Scan for the cell matching the given text and deliver its (X, Y) coordinate at center. 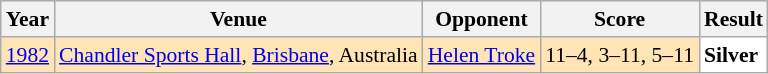
Year (28, 19)
Helen Troke (482, 55)
Score (620, 19)
Silver (734, 55)
1982 (28, 55)
11–4, 3–11, 5–11 (620, 55)
Result (734, 19)
Opponent (482, 19)
Venue (238, 19)
Chandler Sports Hall, Brisbane, Australia (238, 55)
